Return the (X, Y) coordinate for the center point of the cell that contains the specified text.  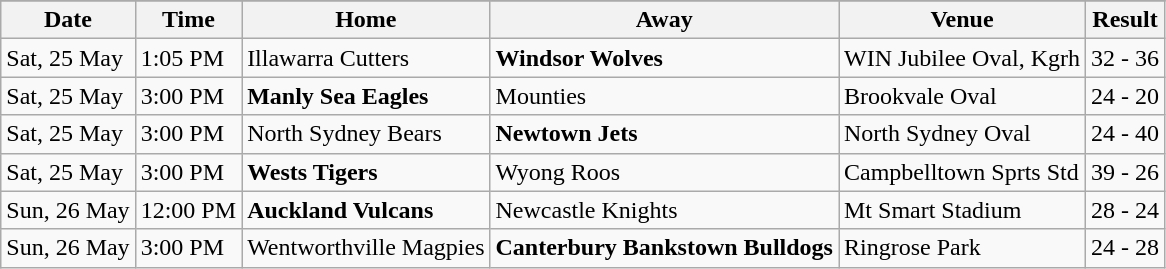
Canterbury Bankstown Bulldogs (664, 248)
Ringrose Park (962, 248)
Away (664, 20)
28 - 24 (1126, 210)
24 - 28 (1126, 248)
North Sydney Bears (366, 134)
24 - 20 (1126, 96)
North Sydney Oval (962, 134)
32 - 36 (1126, 58)
1:05 PM (188, 58)
Auckland Vulcans (366, 210)
24 - 40 (1126, 134)
Newcastle Knights (664, 210)
Time (188, 20)
Brookvale Oval (962, 96)
Newtown Jets (664, 134)
Wests Tigers (366, 172)
Campbelltown Sprts Std (962, 172)
Venue (962, 20)
Date (68, 20)
Home (366, 20)
Windsor Wolves (664, 58)
Wyong Roos (664, 172)
WIN Jubilee Oval, Kgrh (962, 58)
Mt Smart Stadium (962, 210)
Illawarra Cutters (366, 58)
Wentworthville Magpies (366, 248)
Manly Sea Eagles (366, 96)
Result (1126, 20)
12:00 PM (188, 210)
Mounties (664, 96)
39 - 26 (1126, 172)
